Return (x, y) of the center of cell containing provided text 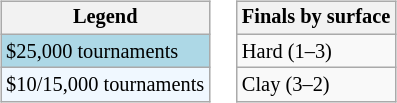
$10/15,000 tournaments (105, 85)
Hard (1–3) (316, 51)
Clay (3–2) (316, 85)
Finals by surface (316, 18)
Legend (105, 18)
$25,000 tournaments (105, 51)
